Identify which cell holds the provided text, then report its (x, y) central coordinate. 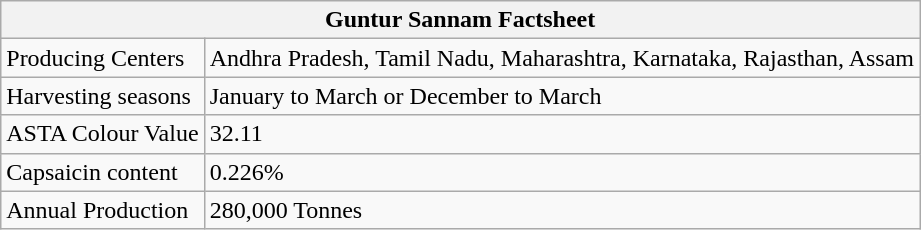
280,000 Tonnes (562, 210)
Andhra Pradesh, Tamil Nadu, Maharashtra, Karnataka, Rajasthan, Assam (562, 58)
ASTA Colour Value (102, 134)
Harvesting seasons (102, 96)
Guntur Sannam Factsheet (460, 20)
32.11 (562, 134)
Annual Production (102, 210)
Producing Centers (102, 58)
January to March or December to March (562, 96)
0.226% (562, 172)
Capsaicin content (102, 172)
